Capture the cell that displays the provided text and extract its [X, Y] central coordinate. 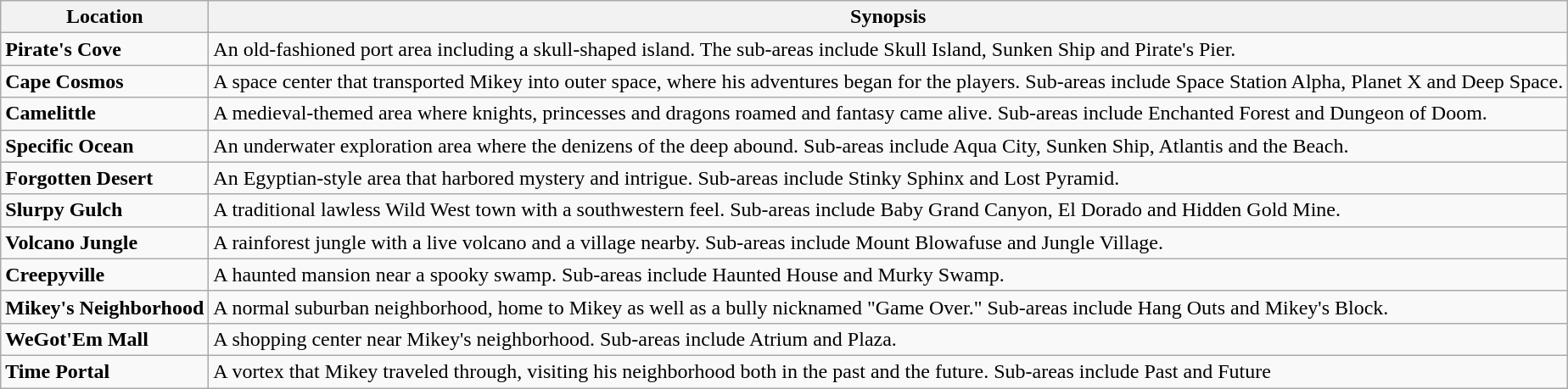
Volcano Jungle [105, 242]
An old-fashioned port area including a skull-shaped island. The sub-areas include Skull Island, Sunken Ship and Pirate's Pier. [888, 49]
Creepyville [105, 275]
A haunted mansion near a spooky swamp. Sub-areas include Haunted House and Murky Swamp. [888, 275]
A normal suburban neighborhood, home to Mikey as well as a bully nicknamed "Game Over." Sub-areas include Hang Outs and Mikey's Block. [888, 307]
Time Portal [105, 371]
Mikey's Neighborhood [105, 307]
Location [105, 17]
An underwater exploration area where the denizens of the deep abound. Sub-areas include Aqua City, Sunken Ship, Atlantis and the Beach. [888, 146]
Slurpy Gulch [105, 210]
A traditional lawless Wild West town with a southwestern feel. Sub-areas include Baby Grand Canyon, El Dorado and Hidden Gold Mine. [888, 210]
Synopsis [888, 17]
Forgotten Desert [105, 178]
A shopping center near Mikey's neighborhood. Sub-areas include Atrium and Plaza. [888, 339]
An Egyptian-style area that harbored mystery and intrigue. Sub-areas include Stinky Sphinx and Lost Pyramid. [888, 178]
Cape Cosmos [105, 81]
Specific Ocean [105, 146]
A rainforest jungle with a live volcano and a village nearby. Sub-areas include Mount Blowafuse and Jungle Village. [888, 242]
A medieval-themed area where knights, princesses and dragons roamed and fantasy came alive. Sub-areas include Enchanted Forest and Dungeon of Doom. [888, 114]
Camelittle [105, 114]
A vortex that Mikey traveled through, visiting his neighborhood both in the past and the future. Sub-areas include Past and Future [888, 371]
WeGot'Em Mall [105, 339]
Pirate's Cove [105, 49]
